Pinpoint the cell where the given text exists, returning its (x, y) midpoint coordinate. 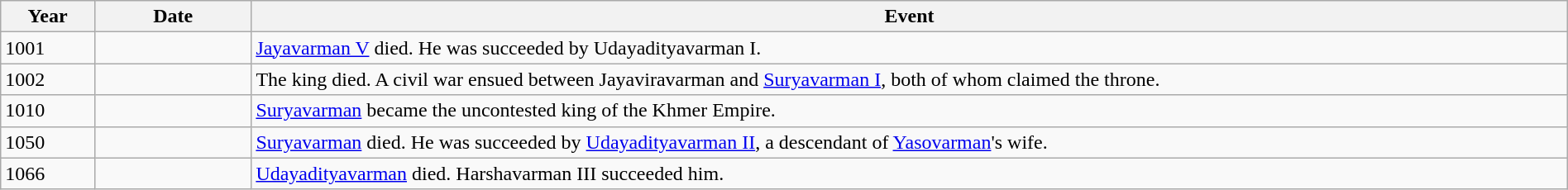
Suryavarman died. He was succeeded by Udayadityavarman II, a descendant of Yasovarman's wife. (910, 142)
Suryavarman became the uncontested king of the Khmer Empire. (910, 111)
1010 (48, 111)
1066 (48, 173)
1050 (48, 142)
The king died. A civil war ensued between Jayaviravarman and Suryavarman I, both of whom claimed the throne. (910, 79)
Event (910, 17)
1001 (48, 48)
Jayavarman V died. He was succeeded by Udayadityavarman I. (910, 48)
Date (172, 17)
Year (48, 17)
Udayadityavarman died. Harshavarman III succeeded him. (910, 173)
1002 (48, 79)
